Search for the cell housing the specified text and yield its (x, y) center coordinate. 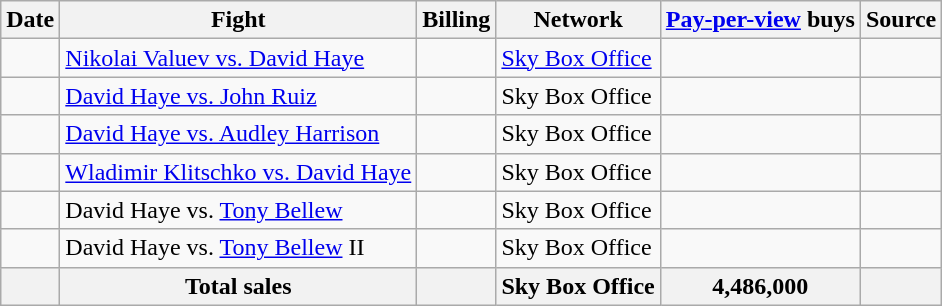
Nikolai Valuev vs. David Haye (238, 58)
David Haye vs. Tony Bellew (238, 210)
Total sales (238, 286)
David Haye vs. Tony Bellew II (238, 248)
4,486,000 (760, 286)
Source (900, 20)
Billing (456, 20)
Network (578, 20)
Wladimir Klitschko vs. David Haye (238, 172)
David Haye vs. John Ruiz (238, 96)
Fight (238, 20)
David Haye vs. Audley Harrison (238, 134)
Date (30, 20)
Pay-per-view buys (760, 20)
